Return the (x, y) coordinate for the center point of the cell that contains the specified text.  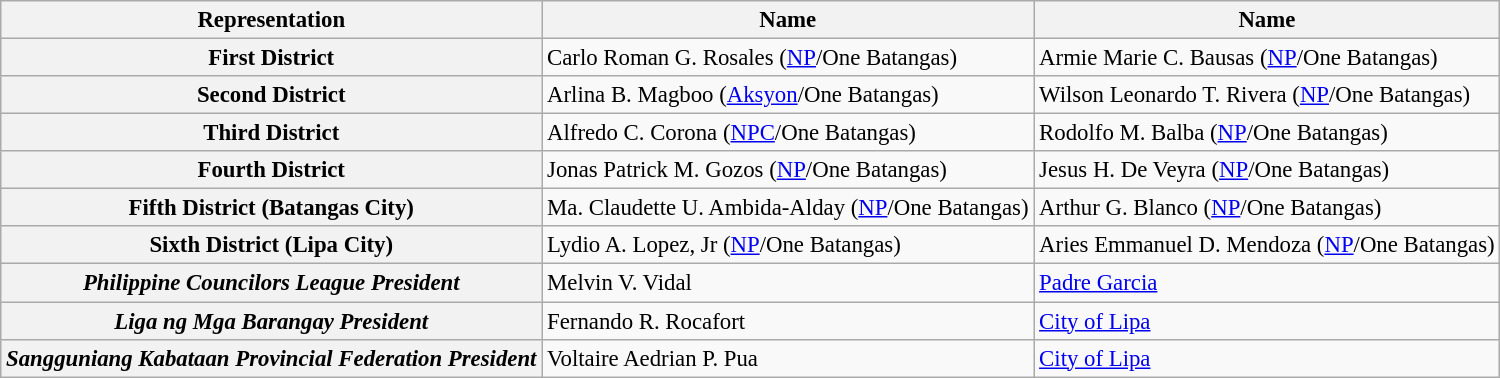
Fourth District (272, 170)
Armie Marie C. Bausas (NP/One Batangas) (1267, 58)
Jonas Patrick M. Gozos (NP/One Batangas) (788, 170)
Carlo Roman G. Rosales (NP/One Batangas) (788, 58)
Second District (272, 95)
Fernando R. Rocafort (788, 321)
Ma. Claudette U. Ambida-Alday (NP/One Batangas) (788, 208)
Melvin V. Vidal (788, 283)
Jesus H. De Veyra (NP/One Batangas) (1267, 170)
Rodolfo M. Balba (NP/One Batangas) (1267, 133)
Aries Emmanuel D. Mendoza (NP/One Batangas) (1267, 245)
First District (272, 58)
Sixth District (Lipa City) (272, 245)
Representation (272, 20)
Lydio A. Lopez, Jr (NP/One Batangas) (788, 245)
Third District (272, 133)
Padre Garcia (1267, 283)
Arlina B. Magboo (Aksyon/One Batangas) (788, 95)
Sangguniang Kabataan Provincial Federation President (272, 358)
Wilson Leonardo T. Rivera (NP/One Batangas) (1267, 95)
Liga ng Mga Barangay President (272, 321)
Arthur G. Blanco (NP/One Batangas) (1267, 208)
Alfredo C. Corona (NPC/One Batangas) (788, 133)
Philippine Councilors League President (272, 283)
Fifth District (Batangas City) (272, 208)
Voltaire Aedrian P. Pua (788, 358)
